Extract the [x, y] coordinate from the center of the cell holding the provided text.  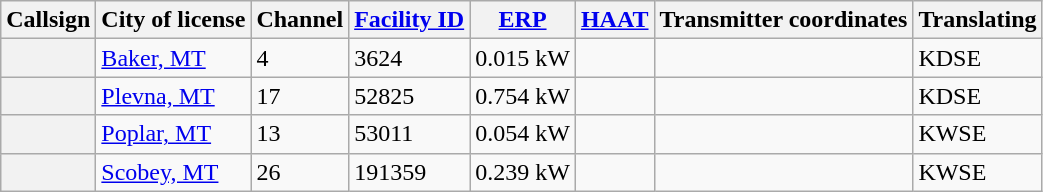
17 [300, 96]
Callsign [48, 20]
0.015 kW [523, 58]
0.054 kW [523, 134]
191359 [410, 172]
Scobey, MT [174, 172]
Channel [300, 20]
Facility ID [410, 20]
Poplar, MT [174, 134]
26 [300, 172]
53011 [410, 134]
ERP [523, 20]
0.754 kW [523, 96]
Baker, MT [174, 58]
City of license [174, 20]
4 [300, 58]
Transmitter coordinates [784, 20]
13 [300, 134]
3624 [410, 58]
0.239 kW [523, 172]
HAAT [614, 20]
52825 [410, 96]
Translating [978, 20]
Plevna, MT [174, 96]
